Scan for the cell matching the given text and deliver its (X, Y) coordinate at center. 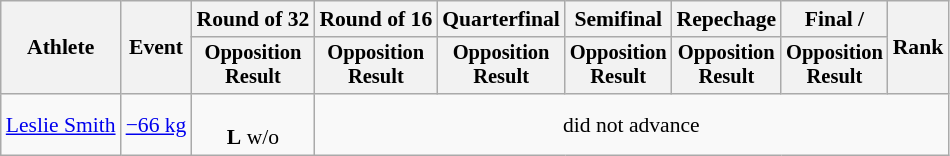
Final / (834, 19)
Leslie Smith (61, 124)
Repechage (726, 19)
Event (156, 48)
did not advance (631, 124)
Semifinal (618, 19)
Rank (918, 48)
Quarterfinal (501, 19)
Athlete (61, 48)
−66 kg (156, 124)
Round of 32 (252, 19)
Round of 16 (376, 19)
L w/o (252, 124)
